Detect which cell encompasses the target text, then output its (X, Y) center coordinate. 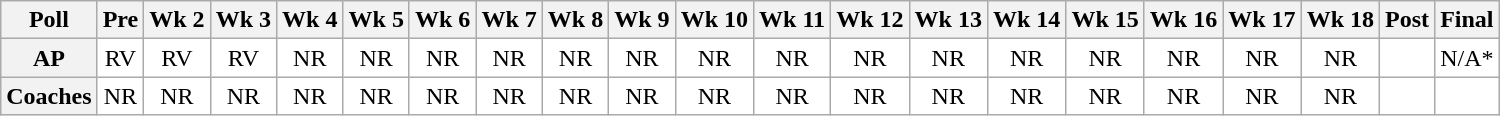
Wk 2 (177, 20)
Wk 8 (575, 20)
Post (1408, 20)
AP (49, 58)
Wk 10 (714, 20)
Wk 12 (870, 20)
Wk 9 (642, 20)
Wk 11 (792, 20)
Coaches (49, 96)
Wk 5 (376, 20)
Wk 4 (310, 20)
Wk 3 (243, 20)
Final (1467, 20)
N/A* (1467, 58)
Wk 16 (1183, 20)
Wk 14 (1026, 20)
Wk 13 (948, 20)
Poll (49, 20)
Wk 15 (1105, 20)
Wk 18 (1340, 20)
Wk 6 (442, 20)
Pre (120, 20)
Wk 17 (1262, 20)
Wk 7 (509, 20)
